Pinpoint the cell where the given text exists, returning its [X, Y] midpoint coordinate. 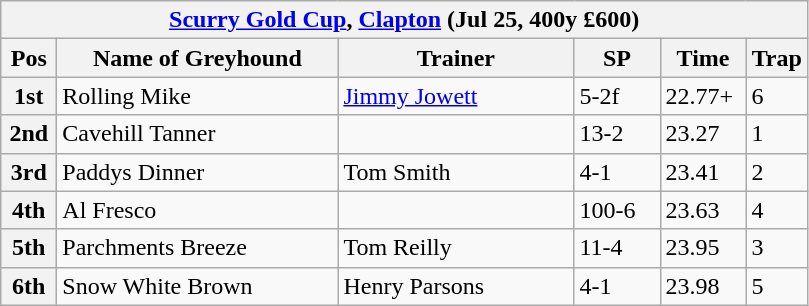
6th [29, 286]
Jimmy Jowett [456, 96]
11-4 [617, 248]
5-2f [617, 96]
4 [776, 210]
Tom Smith [456, 172]
Al Fresco [198, 210]
2 [776, 172]
Paddys Dinner [198, 172]
23.95 [703, 248]
Snow White Brown [198, 286]
Parchments Breeze [198, 248]
Trainer [456, 58]
Cavehill Tanner [198, 134]
100-6 [617, 210]
5 [776, 286]
6 [776, 96]
5th [29, 248]
SP [617, 58]
Trap [776, 58]
Tom Reilly [456, 248]
Time [703, 58]
3rd [29, 172]
Pos [29, 58]
2nd [29, 134]
23.98 [703, 286]
Name of Greyhound [198, 58]
Rolling Mike [198, 96]
22.77+ [703, 96]
23.27 [703, 134]
Scurry Gold Cup, Clapton (Jul 25, 400y £600) [404, 20]
Henry Parsons [456, 286]
1 [776, 134]
23.63 [703, 210]
4th [29, 210]
1st [29, 96]
3 [776, 248]
13-2 [617, 134]
23.41 [703, 172]
